Provide the [x, y] coordinate of the cell's center where the given text is located.  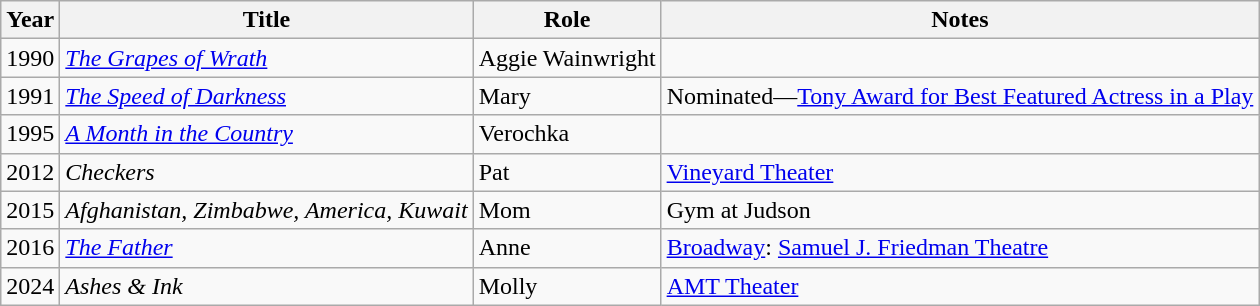
Mom [567, 210]
2016 [30, 248]
Title [266, 20]
The Grapes of Wrath [266, 58]
2012 [30, 172]
Year [30, 20]
Aggie Wainwright [567, 58]
Anne [567, 248]
Pat [567, 172]
2024 [30, 286]
1995 [30, 134]
The Father [266, 248]
Nominated—Tony Award for Best Featured Actress in a Play [960, 96]
Verochka [567, 134]
2015 [30, 210]
Ashes & Ink [266, 286]
Mary [567, 96]
1990 [30, 58]
1991 [30, 96]
AMT Theater [960, 286]
Gym at Judson [960, 210]
Checkers [266, 172]
Notes [960, 20]
Molly [567, 286]
Broadway: Samuel J. Friedman Theatre [960, 248]
Afghanistan, Zimbabwe, America, Kuwait [266, 210]
A Month in the Country [266, 134]
Role [567, 20]
The Speed of Darkness [266, 96]
Vineyard Theater [960, 172]
